Extract the (x, y) coordinate from the center of the cell holding the provided text.  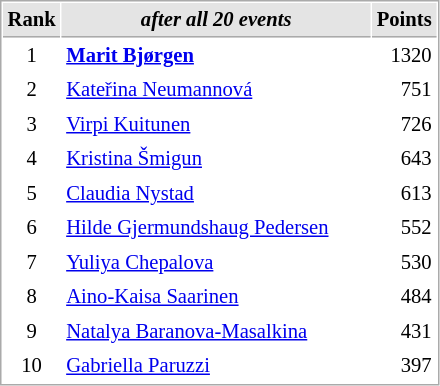
Natalya Baranova-Masalkina (216, 332)
397 (404, 366)
6 (32, 228)
7 (32, 262)
1 (32, 56)
552 (404, 228)
Virpi Kuitunen (216, 124)
Hilde Gjermundshaug Pedersen (216, 228)
Points (404, 20)
431 (404, 332)
Marit Bjørgen (216, 56)
530 (404, 262)
751 (404, 90)
Kristina Šmigun (216, 158)
9 (32, 332)
484 (404, 296)
3 (32, 124)
8 (32, 296)
10 (32, 366)
after all 20 events (216, 20)
Yuliya Chepalova (216, 262)
Claudia Nystad (216, 194)
726 (404, 124)
Rank (32, 20)
643 (404, 158)
Gabriella Paruzzi (216, 366)
4 (32, 158)
5 (32, 194)
1320 (404, 56)
613 (404, 194)
2 (32, 90)
Aino-Kaisa Saarinen (216, 296)
Kateřina Neumannová (216, 90)
